For the text-containing cell, return its midpoint in (X, Y) coordinate format. 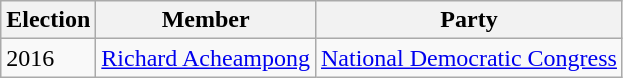
Party (468, 20)
National Democratic Congress (468, 58)
Richard Acheampong (206, 58)
Election (48, 20)
2016 (48, 58)
Member (206, 20)
